Scan for the cell matching the given text and deliver its [X, Y] coordinate at center. 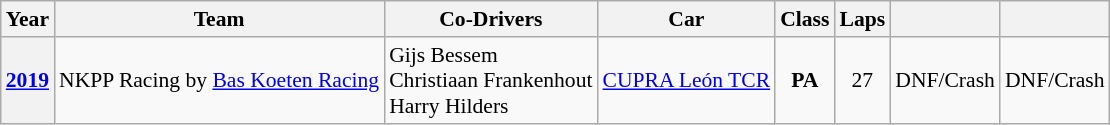
Team [219, 19]
Year [28, 19]
2019 [28, 80]
NKPP Racing by Bas Koeten Racing [219, 80]
CUPRA León TCR [687, 80]
27 [862, 80]
Laps [862, 19]
PA [804, 80]
Co-Drivers [490, 19]
Class [804, 19]
Gijs Bessem Christiaan Frankenhout Harry Hilders [490, 80]
Car [687, 19]
